Pinpoint the cell where the given text exists, returning its [x, y] midpoint coordinate. 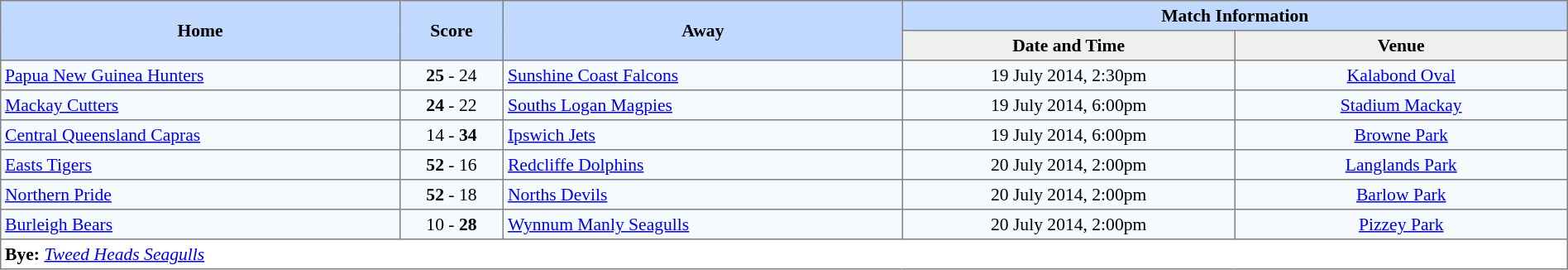
Kalabond Oval [1401, 75]
Souths Logan Magpies [703, 105]
Venue [1401, 46]
Mackay Cutters [200, 105]
Browne Park [1401, 135]
Away [703, 31]
Match Information [1235, 16]
Barlow Park [1401, 195]
52 - 18 [452, 195]
Langlands Park [1401, 165]
Bye: Tweed Heads Seagulls [784, 254]
Stadium Mackay [1401, 105]
52 - 16 [452, 165]
24 - 22 [452, 105]
Wynnum Manly Seagulls [703, 224]
Redcliffe Dolphins [703, 165]
Sunshine Coast Falcons [703, 75]
Home [200, 31]
Northern Pride [200, 195]
Date and Time [1068, 46]
Norths Devils [703, 195]
Score [452, 31]
Pizzey Park [1401, 224]
Central Queensland Capras [200, 135]
25 - 24 [452, 75]
10 - 28 [452, 224]
Papua New Guinea Hunters [200, 75]
19 July 2014, 2:30pm [1068, 75]
Easts Tigers [200, 165]
14 - 34 [452, 135]
Burleigh Bears [200, 224]
Ipswich Jets [703, 135]
